Pinpoint the cell where the given text exists, returning its [X, Y] midpoint coordinate. 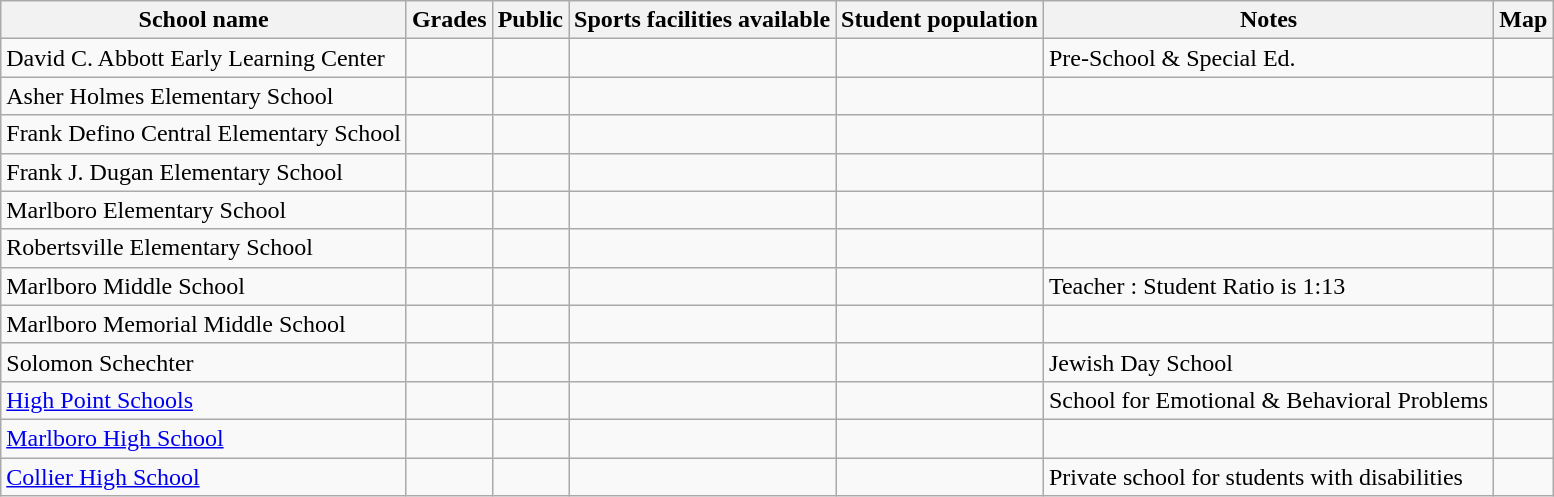
School for Emotional & Behavioral Problems [1268, 400]
Teacher : Student Ratio is 1:13 [1268, 286]
Robertsville Elementary School [204, 248]
Marlboro Elementary School [204, 210]
Sports facilities available [702, 20]
High Point Schools [204, 400]
Frank J. Dugan Elementary School [204, 172]
David C. Abbott Early Learning Center [204, 58]
Collier High School [204, 477]
Frank Defino Central Elementary School [204, 134]
Asher Holmes Elementary School [204, 96]
Private school for students with disabilities [1268, 477]
Public [530, 20]
School name [204, 20]
Notes [1268, 20]
Map [1524, 20]
Grades [449, 20]
Solomon Schechter [204, 362]
Marlboro High School [204, 438]
Student population [940, 20]
Marlboro Middle School [204, 286]
Pre-School & Special Ed. [1268, 58]
Marlboro Memorial Middle School [204, 324]
Jewish Day School [1268, 362]
